Output the [X, Y] coordinate of the center of the cell containing the given text.  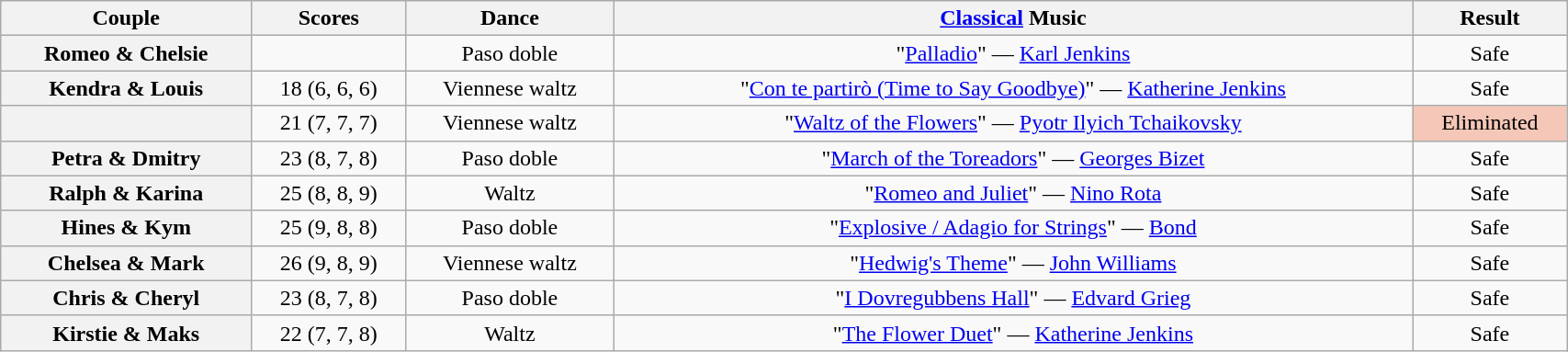
18 (6, 6, 6) [329, 88]
Chris & Cheryl [127, 298]
"Palladio" — Karl Jenkins [1013, 53]
"Romeo and Juliet" — Nino Rota [1013, 193]
Classical Music [1013, 18]
21 (7, 7, 7) [329, 123]
Romeo & Chelsie [127, 53]
"Hedwig's Theme" — John Williams [1013, 263]
Kirstie & Maks [127, 333]
Eliminated [1490, 123]
25 (8, 8, 9) [329, 193]
Couple [127, 18]
Hines & Kym [127, 228]
Chelsea & Mark [127, 263]
"The Flower Duet" — Katherine Jenkins [1013, 333]
Result [1490, 18]
Kendra & Louis [127, 88]
"Explosive / Adagio for Strings" — Bond [1013, 228]
26 (9, 8, 9) [329, 263]
25 (9, 8, 8) [329, 228]
Dance [510, 18]
22 (7, 7, 8) [329, 333]
"Waltz of the Flowers" — Pyotr Ilyich Tchaikovsky [1013, 123]
"March of the Toreadors" — Georges Bizet [1013, 158]
Scores [329, 18]
"I Dovregubbens Hall" — Edvard Grieg [1013, 298]
Petra & Dmitry [127, 158]
"Con te partirò (Time to Say Goodbye)" — Katherine Jenkins [1013, 88]
Ralph & Karina [127, 193]
